Output the [x, y] coordinate of the center of the cell containing the given text.  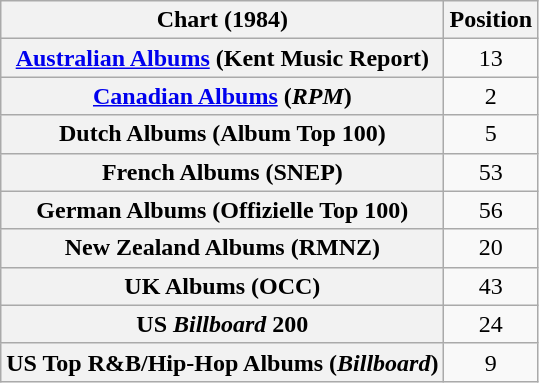
US Top R&B/Hip-Hop Albums (Billboard) [222, 362]
5 [491, 134]
9 [491, 362]
German Albums (Offizielle Top 100) [222, 210]
New Zealand Albums (RMNZ) [222, 248]
Australian Albums (Kent Music Report) [222, 58]
French Albums (SNEP) [222, 172]
43 [491, 286]
Canadian Albums (RPM) [222, 96]
53 [491, 172]
20 [491, 248]
2 [491, 96]
UK Albums (OCC) [222, 286]
13 [491, 58]
24 [491, 324]
Chart (1984) [222, 20]
Position [491, 20]
Dutch Albums (Album Top 100) [222, 134]
US Billboard 200 [222, 324]
56 [491, 210]
